Identify which cell holds the provided text, then report its (X, Y) central coordinate. 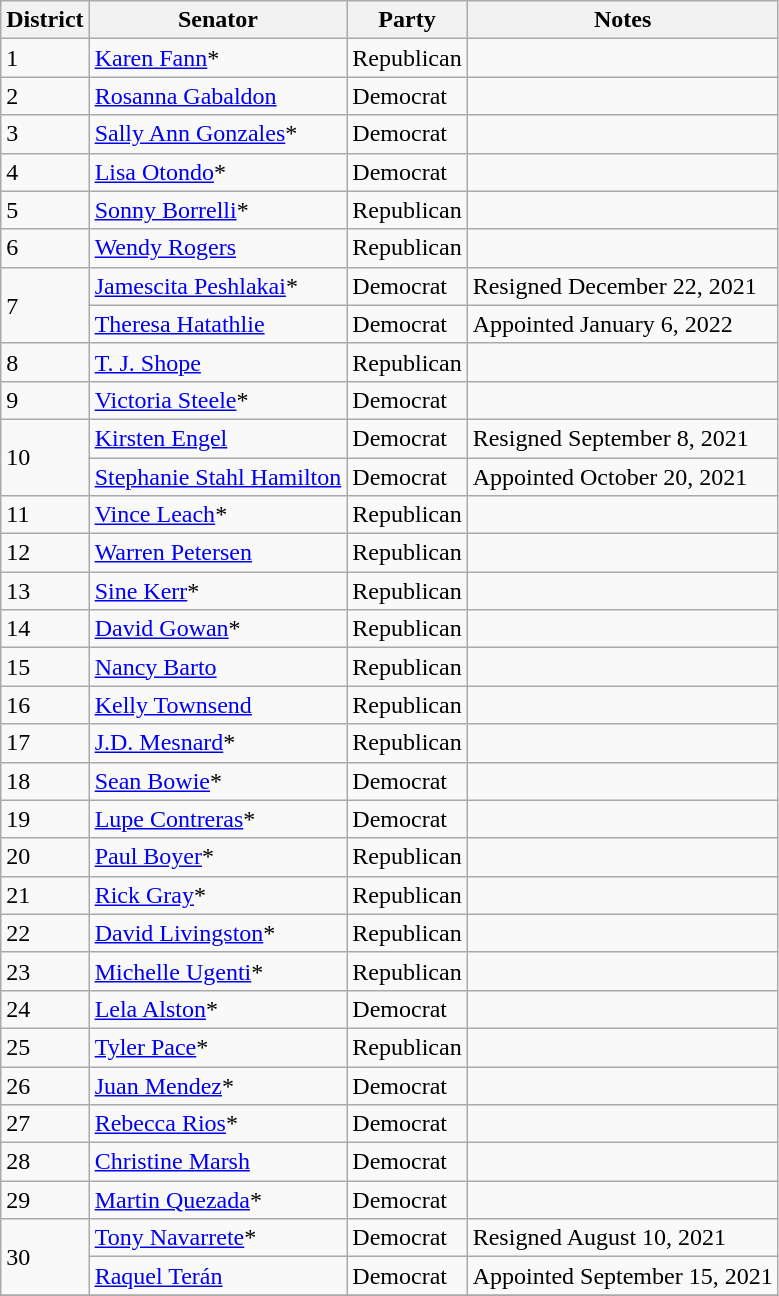
26 (45, 1085)
Appointed September 15, 2021 (622, 1276)
27 (45, 1124)
Rick Gray* (218, 895)
Paul Boyer* (218, 857)
Tyler Pace* (218, 1047)
Resigned September 8, 2021 (622, 438)
Sine Kerr* (218, 591)
Sean Bowie* (218, 781)
10 (45, 457)
3 (45, 134)
9 (45, 400)
Michelle Ugenti* (218, 971)
1 (45, 58)
Lisa Otondo* (218, 172)
Stephanie Stahl Hamilton (218, 477)
Raquel Terán (218, 1276)
Warren Petersen (218, 553)
21 (45, 895)
4 (45, 172)
Victoria Steele* (218, 400)
District (45, 20)
11 (45, 515)
28 (45, 1162)
29 (45, 1200)
12 (45, 553)
20 (45, 857)
Jamescita Peshlakai* (218, 286)
Lupe Contreras* (218, 819)
2 (45, 96)
Rosanna Gabaldon (218, 96)
Theresa Hatathlie (218, 324)
15 (45, 667)
22 (45, 933)
Vince Leach* (218, 515)
Appointed October 20, 2021 (622, 477)
Appointed January 6, 2022 (622, 324)
Kirsten Engel (218, 438)
T. J. Shope (218, 362)
14 (45, 629)
24 (45, 1009)
Senator (218, 20)
Martin Quezada* (218, 1200)
Kelly Townsend (218, 705)
Wendy Rogers (218, 248)
18 (45, 781)
25 (45, 1047)
19 (45, 819)
17 (45, 743)
Lela Alston* (218, 1009)
J.D. Mesnard* (218, 743)
30 (45, 1257)
Notes (622, 20)
16 (45, 705)
7 (45, 305)
Nancy Barto (218, 667)
23 (45, 971)
Sally Ann Gonzales* (218, 134)
Resigned August 10, 2021 (622, 1238)
8 (45, 362)
13 (45, 591)
Christine Marsh (218, 1162)
6 (45, 248)
Resigned December 22, 2021 (622, 286)
David Livingston* (218, 933)
David Gowan* (218, 629)
Party (407, 20)
Juan Mendez* (218, 1085)
Rebecca Rios* (218, 1124)
Karen Fann* (218, 58)
5 (45, 210)
Tony Navarrete* (218, 1238)
Sonny Borrelli* (218, 210)
